From the cell containing the given text, extract its center point as (X, Y) coordinate. 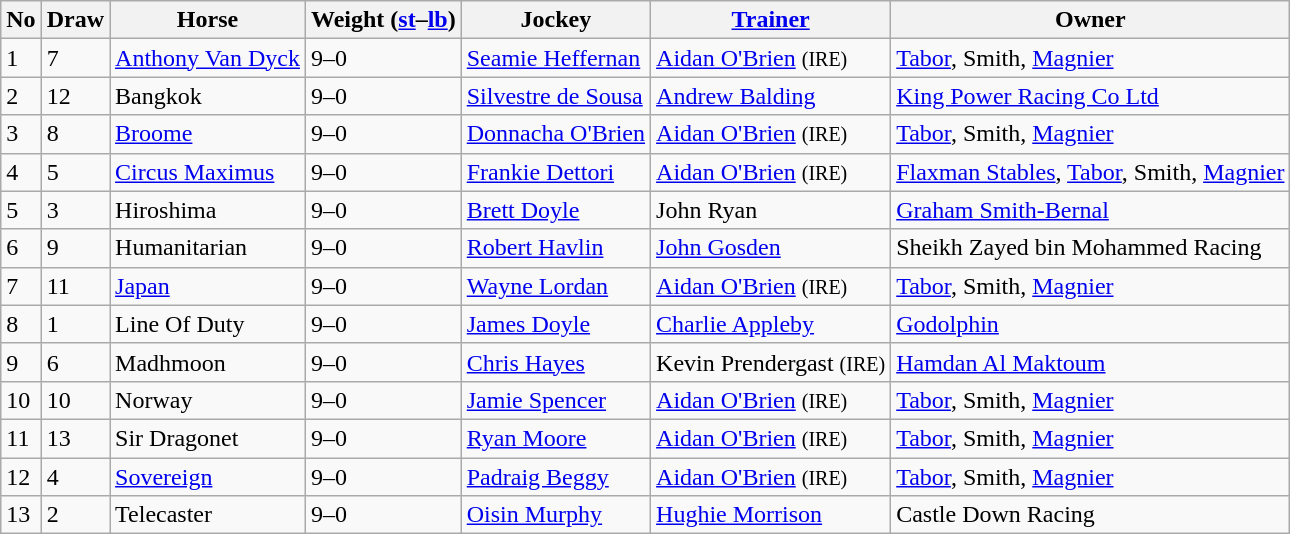
Sir Dragonet (208, 438)
Seamie Heffernan (556, 58)
Castle Down Racing (1090, 515)
Sheikh Zayed bin Mohammed Racing (1090, 248)
Graham Smith-Bernal (1090, 210)
Andrew Balding (771, 96)
Charlie Appleby (771, 324)
Madhmoon (208, 362)
Robert Havlin (556, 248)
Godolphin (1090, 324)
Jamie Spencer (556, 400)
Bangkok (208, 96)
Anthony Van Dyck (208, 58)
Line Of Duty (208, 324)
John Gosden (771, 248)
Hiroshima (208, 210)
Flaxman Stables, Tabor, Smith, Magnier (1090, 172)
James Doyle (556, 324)
Horse (208, 20)
Telecaster (208, 515)
John Ryan (771, 210)
Chris Hayes (556, 362)
King Power Racing Co Ltd (1090, 96)
Humanitarian (208, 248)
Donnacha O'Brien (556, 134)
Trainer (771, 20)
Hamdan Al Maktoum (1090, 362)
Hughie Morrison (771, 515)
Padraig Beggy (556, 477)
Japan (208, 286)
Broome (208, 134)
Frankie Dettori (556, 172)
No (21, 20)
Draw (75, 20)
Owner (1090, 20)
Ryan Moore (556, 438)
Sovereign (208, 477)
Jockey (556, 20)
Wayne Lordan (556, 286)
Brett Doyle (556, 210)
Silvestre de Sousa (556, 96)
Circus Maximus (208, 172)
Kevin Prendergast (IRE) (771, 362)
Weight (st–lb) (383, 20)
Oisin Murphy (556, 515)
Norway (208, 400)
